Determine the [x, y] coordinate at the center of the cell enclosing the given text.  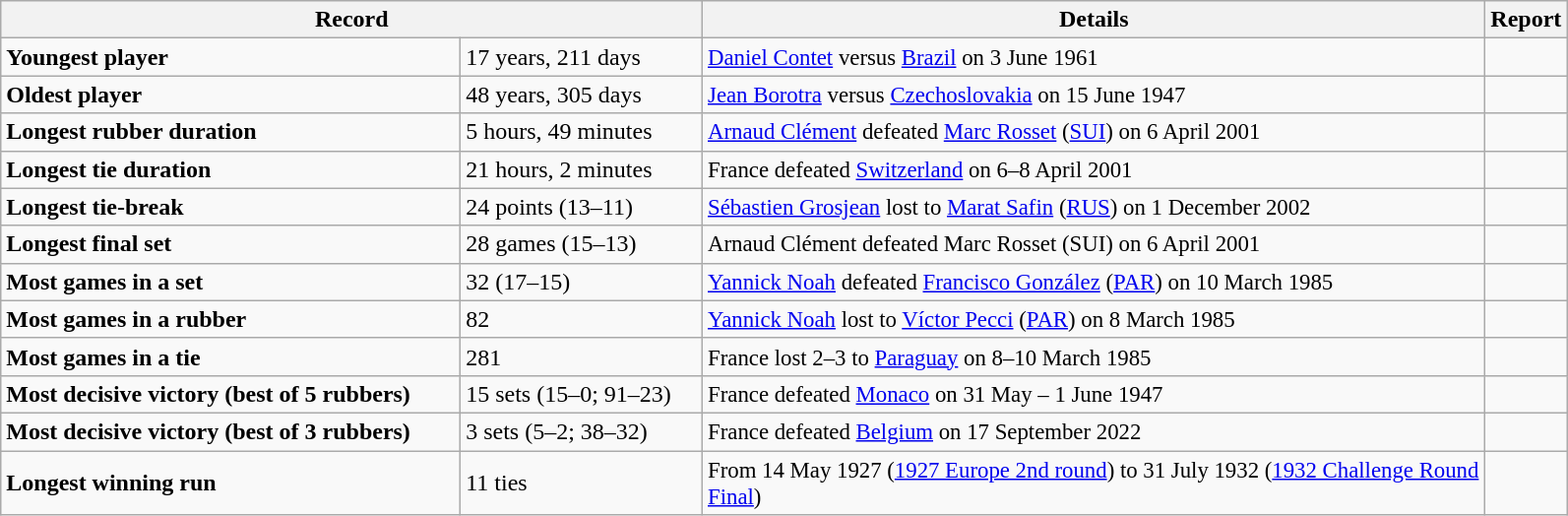
Daniel Contet versus Brazil on 3 June 1961 [1095, 57]
Jean Borotra versus Czechoslovakia on 15 June 1947 [1095, 95]
32 (17–15) [582, 282]
Longest rubber duration [230, 132]
281 [582, 356]
Most games in a rubber [230, 319]
France defeated Switzerland on 6–8 April 2001 [1095, 169]
5 hours, 49 minutes [582, 132]
Yannick Noah defeated Francisco González (PAR) on 10 March 1985 [1095, 282]
Details [1095, 20]
15 sets (15–0; 91–23) [582, 394]
Sébastien Grosjean lost to Marat Safin (RUS) on 1 December 2002 [1095, 207]
France defeated Monaco on 31 May – 1 June 1947 [1095, 394]
Most games in a set [230, 282]
21 hours, 2 minutes [582, 169]
From 14 May 1927 (1927 Europe 2nd round) to 31 July 1932 (1932 Challenge Round Final) [1095, 483]
Longest final set [230, 244]
Most games in a tie [230, 356]
Oldest player [230, 95]
11 ties [582, 483]
Youngest player [230, 57]
17 years, 211 days [582, 57]
28 games (15–13) [582, 244]
Longest winning run [230, 483]
24 points (13–11) [582, 207]
Report [1526, 20]
Yannick Noah lost to Víctor Pecci (PAR) on 8 March 1985 [1095, 319]
Longest tie duration [230, 169]
Most decisive victory (best of 5 rubbers) [230, 394]
82 [582, 319]
48 years, 305 days [582, 95]
Most decisive victory (best of 3 rubbers) [230, 431]
Longest tie-break [230, 207]
France lost 2–3 to Paraguay on 8–10 March 1985 [1095, 356]
3 sets (5–2; 38–32) [582, 431]
Record [352, 20]
France defeated Belgium on 17 September 2022 [1095, 431]
